Extract the [x, y] coordinate from the center of the cell holding the provided text.  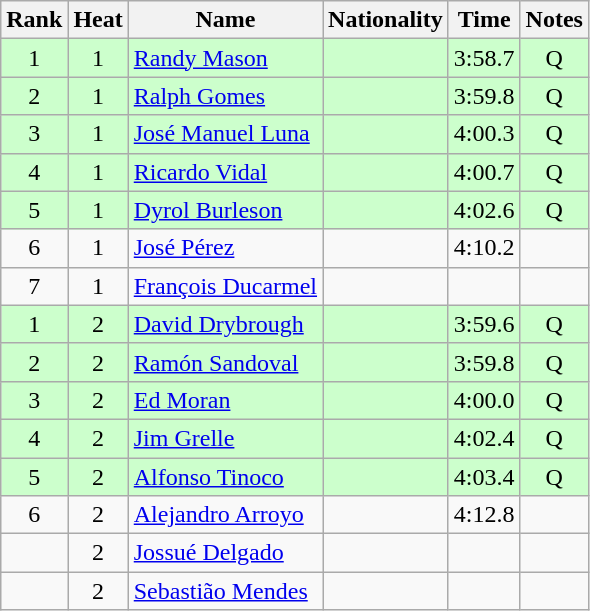
Ramón Sandoval [225, 362]
4:00.3 [484, 134]
Notes [554, 20]
François Ducarmel [225, 286]
Randy Mason [225, 58]
Name [225, 20]
Jim Grelle [225, 438]
Jossué Delgado [225, 553]
4:10.2 [484, 248]
4:00.0 [484, 400]
3:58.7 [484, 58]
4:00.7 [484, 172]
David Drybrough [225, 324]
3:59.6 [484, 324]
4:03.4 [484, 477]
Dyrol Burleson [225, 210]
Sebastião Mendes [225, 591]
4:02.6 [484, 210]
Time [484, 20]
Ricardo Vidal [225, 172]
Alfonso Tinoco [225, 477]
Alejandro Arroyo [225, 515]
4:12.8 [484, 515]
José Manuel Luna [225, 134]
Heat [98, 20]
Ralph Gomes [225, 96]
Ed Moran [225, 400]
Nationality [386, 20]
José Pérez [225, 248]
4:02.4 [484, 438]
7 [34, 286]
Rank [34, 20]
